Provide the (x, y) coordinate of the cell's center where the given text is located.  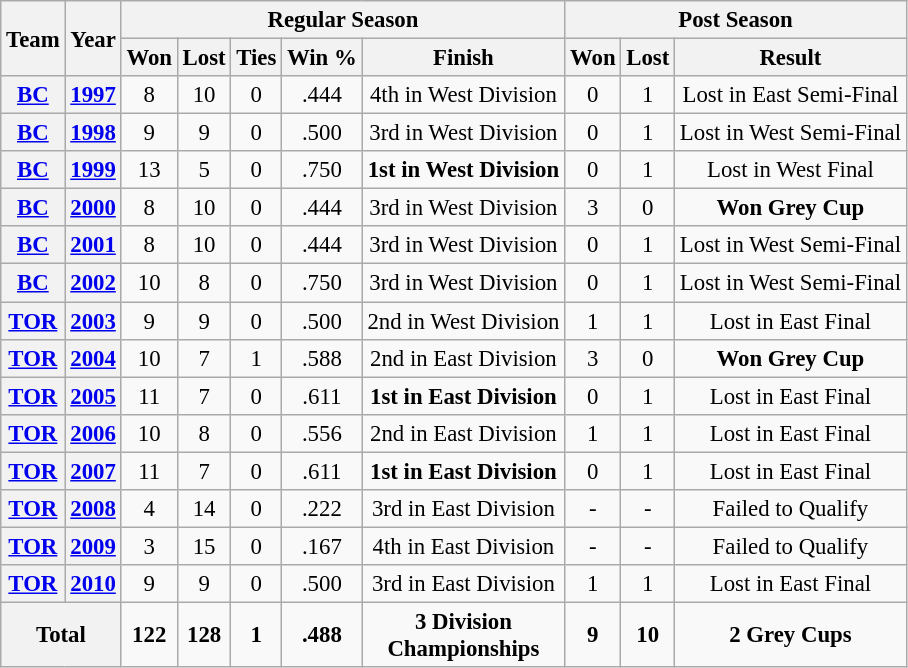
Team (33, 38)
1st in West Division (464, 170)
2 Grey Cups (791, 634)
2008 (93, 509)
.167 (322, 546)
.588 (322, 358)
2005 (93, 396)
2009 (93, 546)
Lost in East Semi-Final (791, 95)
2003 (93, 321)
Ties (256, 58)
4th in East Division (464, 546)
15 (204, 546)
2nd in West Division (464, 321)
Finish (464, 58)
128 (204, 634)
3 DivisionChampionships (464, 634)
14 (204, 509)
Lost in West Final (791, 170)
4 (149, 509)
.488 (322, 634)
2006 (93, 433)
Win % (322, 58)
2001 (93, 245)
Regular Season (343, 20)
122 (149, 634)
1998 (93, 133)
Post Season (736, 20)
1999 (93, 170)
2002 (93, 283)
4th in West Division (464, 95)
Year (93, 38)
13 (149, 170)
Result (791, 58)
1997 (93, 95)
.222 (322, 509)
2010 (93, 584)
2000 (93, 208)
2007 (93, 471)
2004 (93, 358)
.556 (322, 433)
Total (61, 634)
5 (204, 170)
